Search for the cell housing the specified text and yield its [x, y] center coordinate. 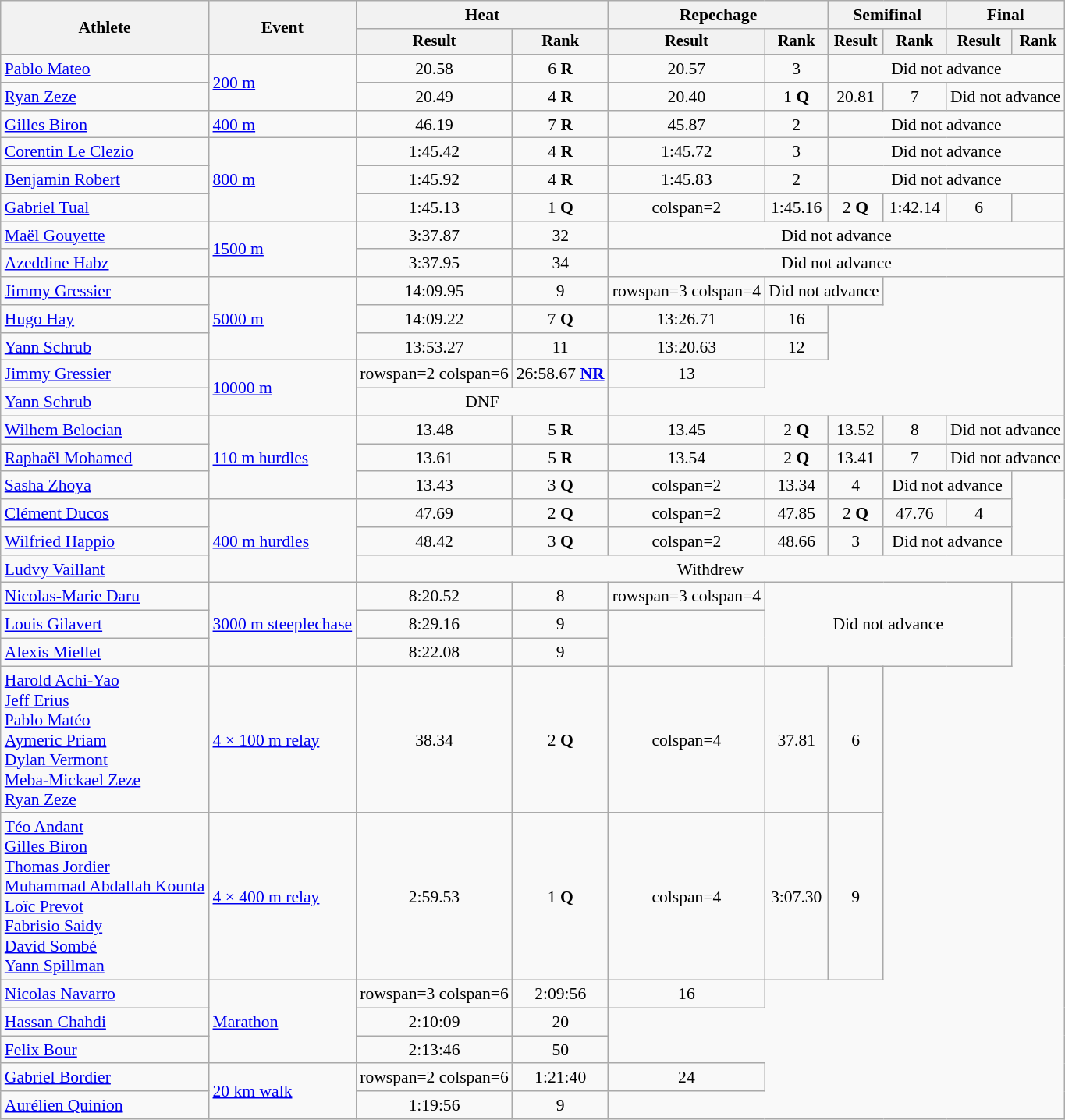
37.81 [796, 739]
3:37.95 [434, 264]
Ryan Zeze [105, 97]
4 × 100 m relay [282, 739]
2:59.53 [434, 897]
14:09.95 [434, 291]
20.57 [687, 69]
20.81 [855, 97]
12 [796, 347]
20.49 [434, 97]
6 R [560, 69]
Hassan Chahdi [105, 1023]
45.87 [687, 125]
Athlete [105, 28]
26:58.67 NR [560, 374]
8:20.52 [434, 597]
20.40 [687, 97]
Louis Gilavert [105, 625]
14:09.22 [434, 319]
Hugo Hay [105, 319]
13.34 [796, 486]
Withdrew [710, 569]
Gilles Biron [105, 125]
10000 m [282, 388]
48.42 [434, 541]
1:45.92 [434, 180]
20 [560, 1023]
Téo AndantGilles BironThomas JordierMuhammad Abdallah KountaLoïc PrevotFabrisio SaidyDavid SombéYann Spillman [105, 897]
48.66 [796, 541]
Marathon [282, 1022]
110 m hurdles [282, 459]
Gabriel Bordier [105, 1078]
Felix Bour [105, 1050]
200 m [282, 83]
Nicolas Navarro [105, 994]
Final [1006, 15]
Gabriel Tual [105, 208]
2:13:46 [434, 1050]
Wilfried Happio [105, 541]
400 m hurdles [282, 541]
13.54 [687, 458]
20.58 [434, 69]
DNF [482, 402]
Wilhem Belocian [105, 431]
8:22.08 [434, 653]
13.41 [855, 458]
38.34 [434, 739]
13 [687, 374]
47.76 [914, 513]
13:20.63 [687, 347]
Semifinal [887, 15]
46.19 [434, 125]
13.48 [434, 431]
1:45.42 [434, 152]
Corentin Le Clezio [105, 152]
3:37.87 [434, 236]
Heat [482, 15]
Aurélien Quinion [105, 1105]
Event [282, 28]
32 [560, 236]
Harold Achi-YaoJeff EriusPablo MatéoAymeric PriamDylan VermontMeba-Mickael ZezeRyan Zeze [105, 739]
13.61 [434, 458]
24 [687, 1078]
Ludvy Vaillant [105, 569]
5000 m [282, 318]
13:26.71 [687, 319]
1:45.13 [434, 208]
13:53.27 [434, 347]
Nicolas-Marie Daru [105, 597]
7 R [560, 125]
2:09:56 [560, 994]
Raphaël Mohamed [105, 458]
Repechage [719, 15]
50 [560, 1050]
2:10:09 [434, 1023]
3:07.30 [796, 897]
3000 m steeplechase [282, 624]
Sasha Zhoya [105, 486]
1:19:56 [434, 1105]
Benjamin Robert [105, 180]
13.43 [434, 486]
4 × 400 m relay [282, 897]
7 Q [560, 319]
13.52 [855, 431]
1:45.72 [687, 152]
8:29.16 [434, 625]
Clément Ducos [105, 513]
1:45.83 [687, 180]
800 m [282, 179]
1500 m [282, 250]
1:45.16 [796, 208]
13.45 [687, 431]
47.69 [434, 513]
400 m [282, 125]
47.85 [796, 513]
1:42.14 [914, 208]
Pablo Mateo [105, 69]
Alexis Miellet [105, 653]
34 [560, 264]
20 km walk [282, 1092]
1:21:40 [560, 1078]
Azeddine Habz [105, 264]
11 [560, 347]
Maël Gouyette [105, 236]
rowspan=3 colspan=6 [434, 994]
